Capture the cell that displays the provided text and extract its (X, Y) central coordinate. 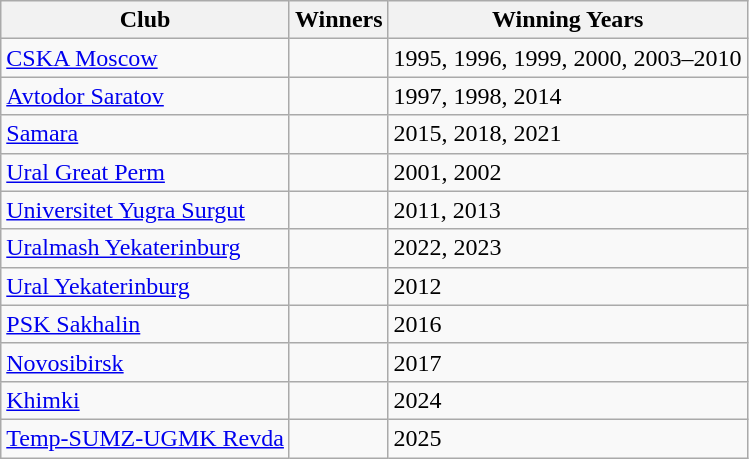
Ural Great Perm (146, 172)
2001, 2002 (568, 172)
1997, 1998, 2014 (568, 96)
Winning Years (568, 20)
2017 (568, 362)
Uralmash Yekaterinburg (146, 248)
Universitet Yugra Surgut (146, 210)
Club (146, 20)
Ural Yekaterinburg (146, 286)
Novosibirsk (146, 362)
Samara (146, 134)
2016 (568, 324)
Winners (338, 20)
Temp-SUMZ-UGMK Revda (146, 438)
2012 (568, 286)
CSKA Moscow (146, 58)
1995, 1996, 1999, 2000, 2003–2010 (568, 58)
2011, 2013 (568, 210)
2024 (568, 400)
2015, 2018, 2021 (568, 134)
2022, 2023 (568, 248)
2025 (568, 438)
Avtodor Saratov (146, 96)
Khimki (146, 400)
PSK Sakhalin (146, 324)
